Provide the (x, y) coordinate of the cell's center where the given text is located.  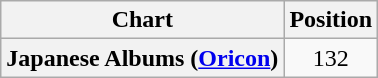
Japanese Albums (Oricon) (142, 58)
Chart (142, 20)
Position (331, 20)
132 (331, 58)
